Provide the (X, Y) coordinate of the cell's center where the given text is located.  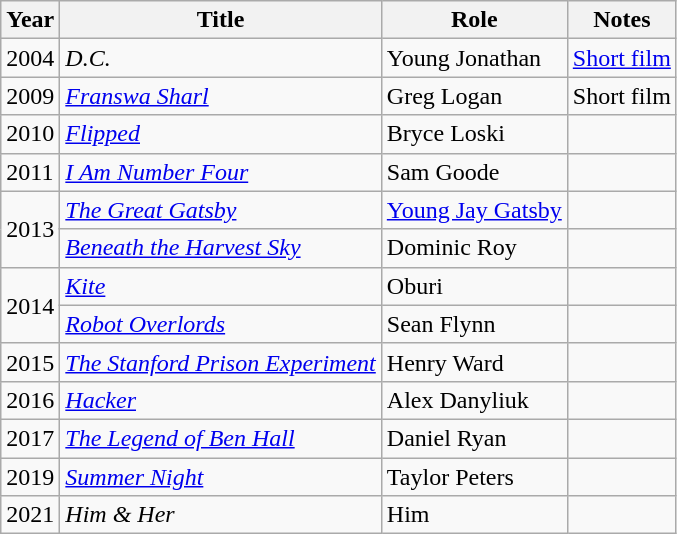
2014 (30, 305)
Alex Danyliuk (474, 400)
Role (474, 20)
Greg Logan (474, 96)
Summer Night (220, 477)
Title (220, 20)
2016 (30, 400)
2019 (30, 477)
I Am Number Four (220, 172)
Beneath the Harvest Sky (220, 248)
2010 (30, 134)
2015 (30, 362)
2017 (30, 438)
The Legend of Ben Hall (220, 438)
The Great Gatsby (220, 210)
2009 (30, 96)
Robot Overlords (220, 324)
Franswa Sharl (220, 96)
Dominic Roy (474, 248)
2011 (30, 172)
Young Jay Gatsby (474, 210)
Taylor Peters (474, 477)
2013 (30, 229)
Bryce Loski (474, 134)
Sam Goode (474, 172)
The Stanford Prison Experiment (220, 362)
Flipped (220, 134)
Kite (220, 286)
D.C. (220, 58)
2021 (30, 515)
Him & Her (220, 515)
Young Jonathan (474, 58)
Year (30, 20)
Him (474, 515)
Daniel Ryan (474, 438)
Hacker (220, 400)
Notes (622, 20)
Sean Flynn (474, 324)
2004 (30, 58)
Oburi (474, 286)
Henry Ward (474, 362)
